Determine the (x, y) coordinate at the center of the cell enclosing the given text.  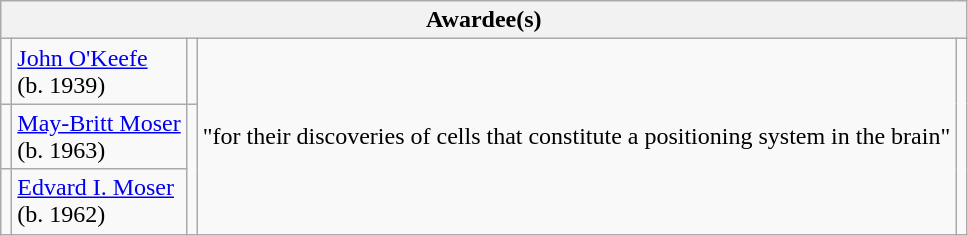
John O'Keefe(b. 1939) (99, 72)
Edvard I. Moser(b. 1962) (99, 202)
May-Britt Moser(b. 1963) (99, 136)
"for their discoveries of cells that constitute a positioning system in the brain" (576, 136)
Awardee(s) (484, 20)
